Determine the (X, Y) coordinate at the center of the cell enclosing the given text.  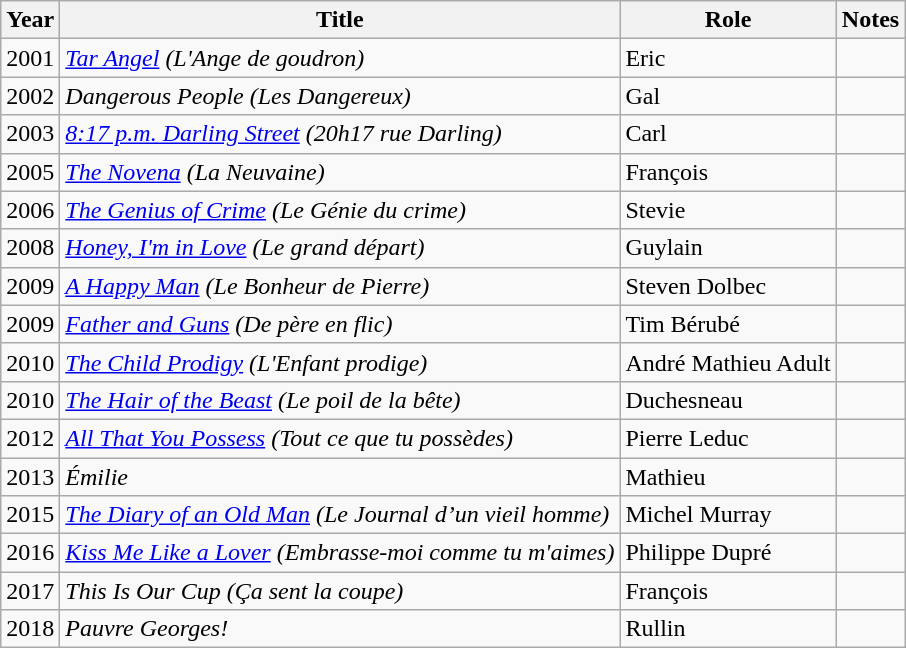
Michel Murray (728, 515)
Duchesneau (728, 400)
Rullin (728, 629)
2001 (30, 58)
Émilie (340, 477)
2013 (30, 477)
Pauvre Georges! (340, 629)
This Is Our Cup (Ça sent la coupe) (340, 591)
2005 (30, 172)
2017 (30, 591)
Carl (728, 134)
2018 (30, 629)
2003 (30, 134)
The Hair of the Beast (Le poil de la bête) (340, 400)
Mathieu (728, 477)
Philippe Dupré (728, 553)
8:17 p.m. Darling Street (20h17 rue Darling) (340, 134)
Dangerous People (Les Dangereux) (340, 96)
Stevie (728, 210)
2016 (30, 553)
The Genius of Crime (Le Génie du crime) (340, 210)
André Mathieu Adult (728, 362)
All That You Possess (Tout ce que tu possèdes) (340, 438)
Title (340, 20)
Pierre Leduc (728, 438)
2002 (30, 96)
Eric (728, 58)
Tim Bérubé (728, 324)
The Novena (La Neuvaine) (340, 172)
Kiss Me Like a Lover (Embrasse-moi comme tu m'aimes) (340, 553)
Honey, I'm in Love (Le grand départ) (340, 248)
Notes (870, 20)
A Happy Man (Le Bonheur de Pierre) (340, 286)
The Diary of an Old Man (Le Journal d’un vieil homme) (340, 515)
2012 (30, 438)
Guylain (728, 248)
Gal (728, 96)
Role (728, 20)
Tar Angel (L'Ange de goudron) (340, 58)
Year (30, 20)
2015 (30, 515)
2006 (30, 210)
The Child Prodigy (L'Enfant prodige) (340, 362)
2008 (30, 248)
Father and Guns (De père en flic) (340, 324)
Steven Dolbec (728, 286)
